Return (X, Y) of the center of cell containing provided text 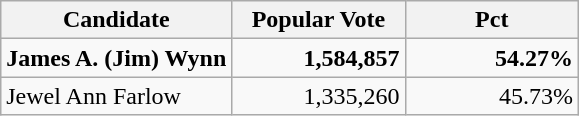
Popular Vote (318, 20)
Candidate (116, 20)
1,335,260 (318, 96)
1,584,857 (318, 58)
James A. (Jim) Wynn (116, 58)
45.73% (492, 96)
Pct (492, 20)
Jewel Ann Farlow (116, 96)
54.27% (492, 58)
